Provide the (x, y) coordinate of the cell's center where the given text is located.  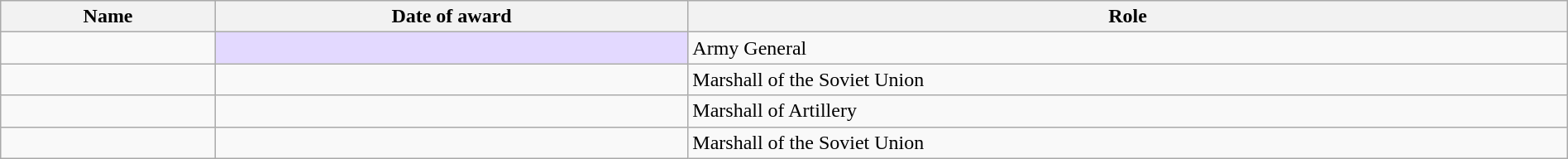
Marshall of Artillery (1128, 111)
Date of award (452, 17)
Army General (1128, 48)
Role (1128, 17)
Name (108, 17)
